From the cell containing the given text, extract its center point as [X, Y] coordinate. 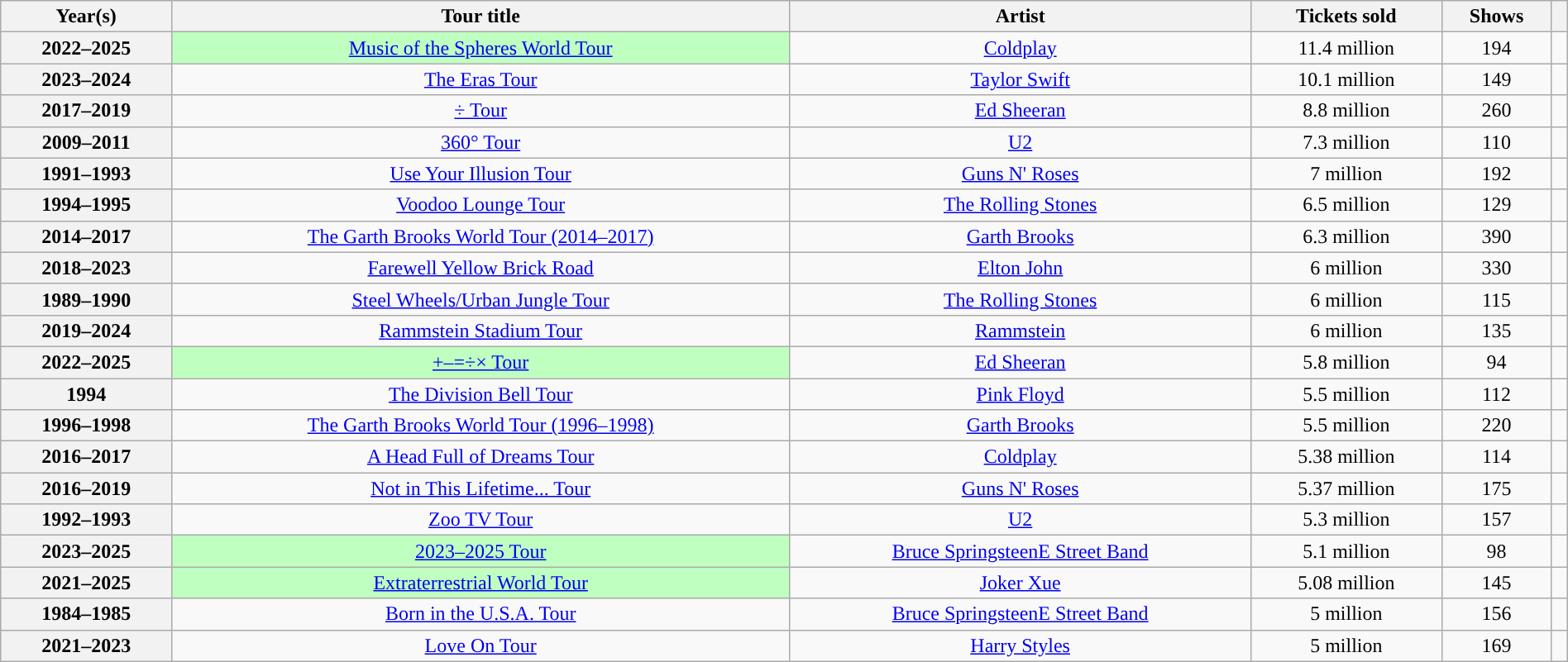
The Division Bell Tour [481, 394]
5.38 million [1346, 457]
Music of the Spheres World Tour [481, 48]
Shows [1497, 17]
Year(s) [86, 17]
Rammstein [1021, 331]
2021–2025 [86, 583]
The Garth Brooks World Tour (2014–2017) [481, 236]
129 [1497, 205]
Tour title [481, 17]
145 [1497, 583]
2021–2023 [86, 645]
1984–1985 [86, 614]
114 [1497, 457]
135 [1497, 331]
192 [1497, 174]
A Head Full of Dreams Tour [481, 457]
2016–2017 [86, 457]
2014–2017 [86, 236]
Born in the U.S.A. Tour [481, 614]
The Garth Brooks World Tour (1996–1998) [481, 426]
360° Tour [481, 142]
Tickets sold [1346, 17]
2016–2019 [86, 488]
Rammstein Stadium Tour [481, 331]
260 [1497, 111]
Steel Wheels/Urban Jungle Tour [481, 299]
Voodoo Lounge Tour [481, 205]
2019–2024 [86, 331]
98 [1497, 551]
1989–1990 [86, 299]
156 [1497, 614]
115 [1497, 299]
5.1 million [1346, 551]
1991–1993 [86, 174]
÷ Tour [481, 111]
1994–1995 [86, 205]
Joker Xue [1021, 583]
Elton John [1021, 268]
Pink Floyd [1021, 394]
Extraterrestrial World Tour [481, 583]
1994 [86, 394]
10.1 million [1346, 79]
149 [1497, 79]
5.8 million [1346, 362]
94 [1497, 362]
Love On Tour [481, 645]
2018–2023 [86, 268]
6.3 million [1346, 236]
330 [1497, 268]
5.37 million [1346, 488]
7.3 million [1346, 142]
Harry Styles [1021, 645]
6.5 million [1346, 205]
Zoo TV Tour [481, 520]
2023–2025 [86, 551]
2023–2024 [86, 79]
220 [1497, 426]
5.08 million [1346, 583]
2023–2025 Tour [481, 551]
194 [1497, 48]
390 [1497, 236]
11.4 million [1346, 48]
175 [1497, 488]
1992–1993 [86, 520]
+–=÷× Tour [481, 362]
8.8 million [1346, 111]
112 [1497, 394]
7 million [1346, 174]
Farewell Yellow Brick Road [481, 268]
2017–2019 [86, 111]
110 [1497, 142]
Use Your Illusion Tour [481, 174]
169 [1497, 645]
Artist [1021, 17]
Taylor Swift [1021, 79]
5.3 million [1346, 520]
2009–2011 [86, 142]
157 [1497, 520]
1996–1998 [86, 426]
Not in This Lifetime... Tour [481, 488]
The Eras Tour [481, 79]
